Determine the [X, Y] coordinate at the center of the cell enclosing the given text.  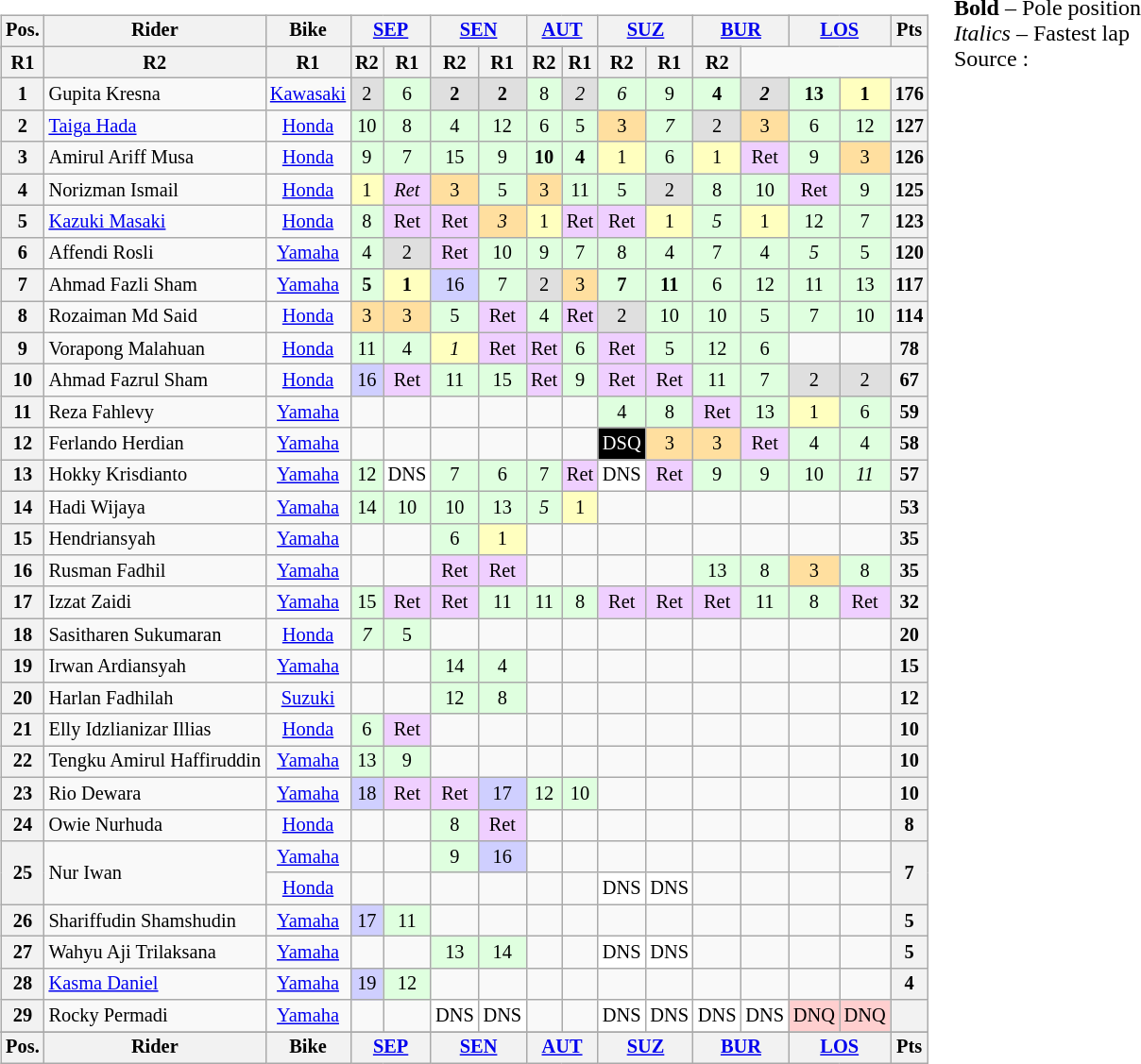
Rocky Permadi [155, 1016]
DSQ [622, 444]
Ahmad Fazli Sham [155, 285]
Taiga Hada [155, 127]
Suzuki [308, 698]
Sasitharen Sukumaran [155, 634]
27 [23, 953]
Harlan Fadhilah [155, 698]
120 [910, 253]
25 [23, 872]
58 [910, 444]
176 [910, 94]
Kasma Daniel [155, 984]
Hokky Krisdianto [155, 476]
Ahmad Fazrul Sham [155, 380]
Kawasaki [308, 94]
117 [910, 285]
Hendriansyah [155, 539]
Affendi Rosli [155, 253]
126 [910, 158]
Elly Idzlianizar Illias [155, 730]
125 [910, 190]
67 [910, 380]
22 [23, 762]
59 [910, 413]
24 [23, 825]
Izzat Zaidi [155, 602]
53 [910, 507]
114 [910, 317]
29 [23, 1016]
57 [910, 476]
28 [23, 984]
Norizman Ismail [155, 190]
Owie Nurhuda [155, 825]
Rozaiman Md Said [155, 317]
123 [910, 222]
26 [23, 920]
Nur Iwan [155, 872]
Gupita Kresna [155, 94]
Rio Dewara [155, 793]
78 [910, 348]
Tengku Amirul Haffiruddin [155, 762]
Irwan Ardiansyah [155, 667]
127 [910, 127]
Hadi Wijaya [155, 507]
23 [23, 793]
Amirul Ariff Musa [155, 158]
Reza Fahlevy [155, 413]
Shariffudin Shamshudin [155, 920]
Kazuki Masaki [155, 222]
32 [910, 602]
Vorapong Malahuan [155, 348]
21 [23, 730]
Ferlando Herdian [155, 444]
Rusman Fadhil [155, 571]
Wahyu Aji Trilaksana [155, 953]
